Extract the [X, Y] coordinate from the center of the cell holding the provided text.  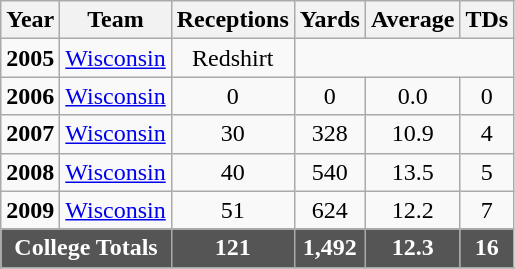
Receptions [232, 20]
4 [487, 134]
12.2 [412, 210]
Average [412, 20]
College Totals [86, 248]
40 [232, 172]
Yards [330, 20]
7 [487, 210]
328 [330, 134]
30 [232, 134]
10.9 [412, 134]
0.0 [412, 96]
51 [232, 210]
13.5 [412, 172]
TDs [487, 20]
12.3 [412, 248]
5 [487, 172]
2009 [30, 210]
121 [232, 248]
2007 [30, 134]
540 [330, 172]
624 [330, 210]
1,492 [330, 248]
Team [116, 20]
16 [487, 248]
Year [30, 20]
2008 [30, 172]
Redshirt [232, 58]
2006 [30, 96]
2005 [30, 58]
